Find where the given text appears and provide that cell's center as [X, Y] coordinate. 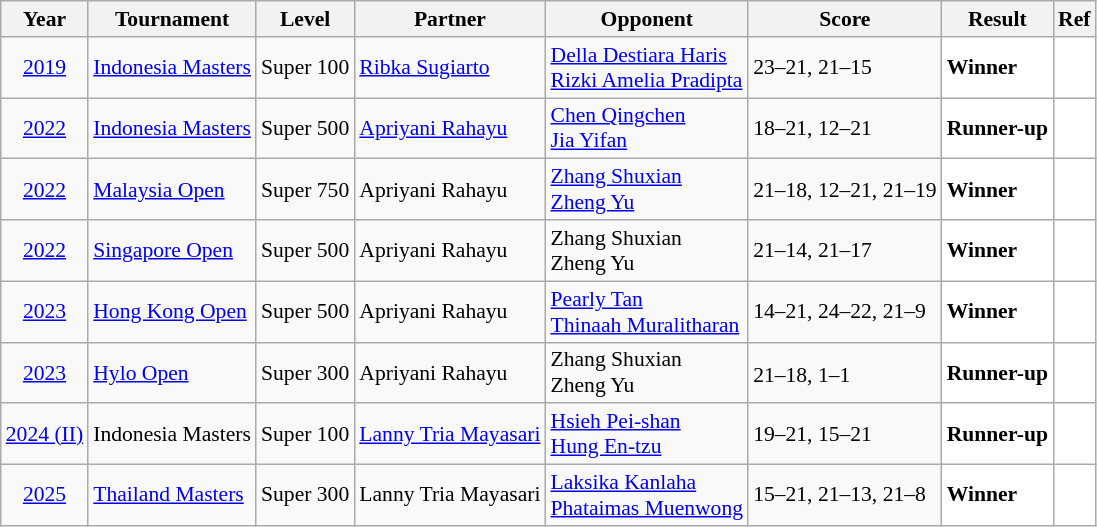
2024 (II) [44, 434]
Pearly Tan Thinaah Muralitharan [646, 312]
Level [305, 19]
19–21, 15–21 [845, 434]
Malaysia Open [172, 190]
15–21, 21–13, 21–8 [845, 496]
Hong Kong Open [172, 312]
Partner [450, 19]
Year [44, 19]
21–18, 1–1 [845, 372]
Tournament [172, 19]
2025 [44, 496]
Singapore Open [172, 250]
Ribka Sugiarto [450, 68]
Score [845, 19]
Thailand Masters [172, 496]
Ref [1074, 19]
Chen Qingchen Jia Yifan [646, 128]
Super 750 [305, 190]
Hsieh Pei-shan Hung En-tzu [646, 434]
Hylo Open [172, 372]
2019 [44, 68]
21–18, 12–21, 21–19 [845, 190]
21–14, 21–17 [845, 250]
Della Destiara Haris Rizki Amelia Pradipta [646, 68]
Opponent [646, 19]
23–21, 21–15 [845, 68]
14–21, 24–22, 21–9 [845, 312]
Result [998, 19]
Laksika Kanlaha Phataimas Muenwong [646, 496]
18–21, 12–21 [845, 128]
